Output the (X, Y) coordinate of the center of the cell containing the given text.  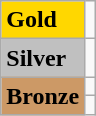
Bronze (43, 96)
Gold (43, 20)
Silver (43, 58)
